Pinpoint the cell where the given text exists, returning its (x, y) midpoint coordinate. 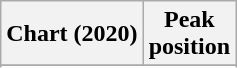
Peakposition (189, 34)
Chart (2020) (72, 34)
